Detect which cell encompasses the target text, then output its (x, y) center coordinate. 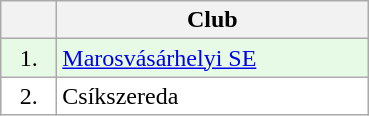
2. (29, 96)
1. (29, 58)
Csíkszereda (212, 96)
Marosvásárhelyi SE (212, 58)
Club (212, 20)
